Scan for the cell matching the given text and deliver its [x, y] coordinate at center. 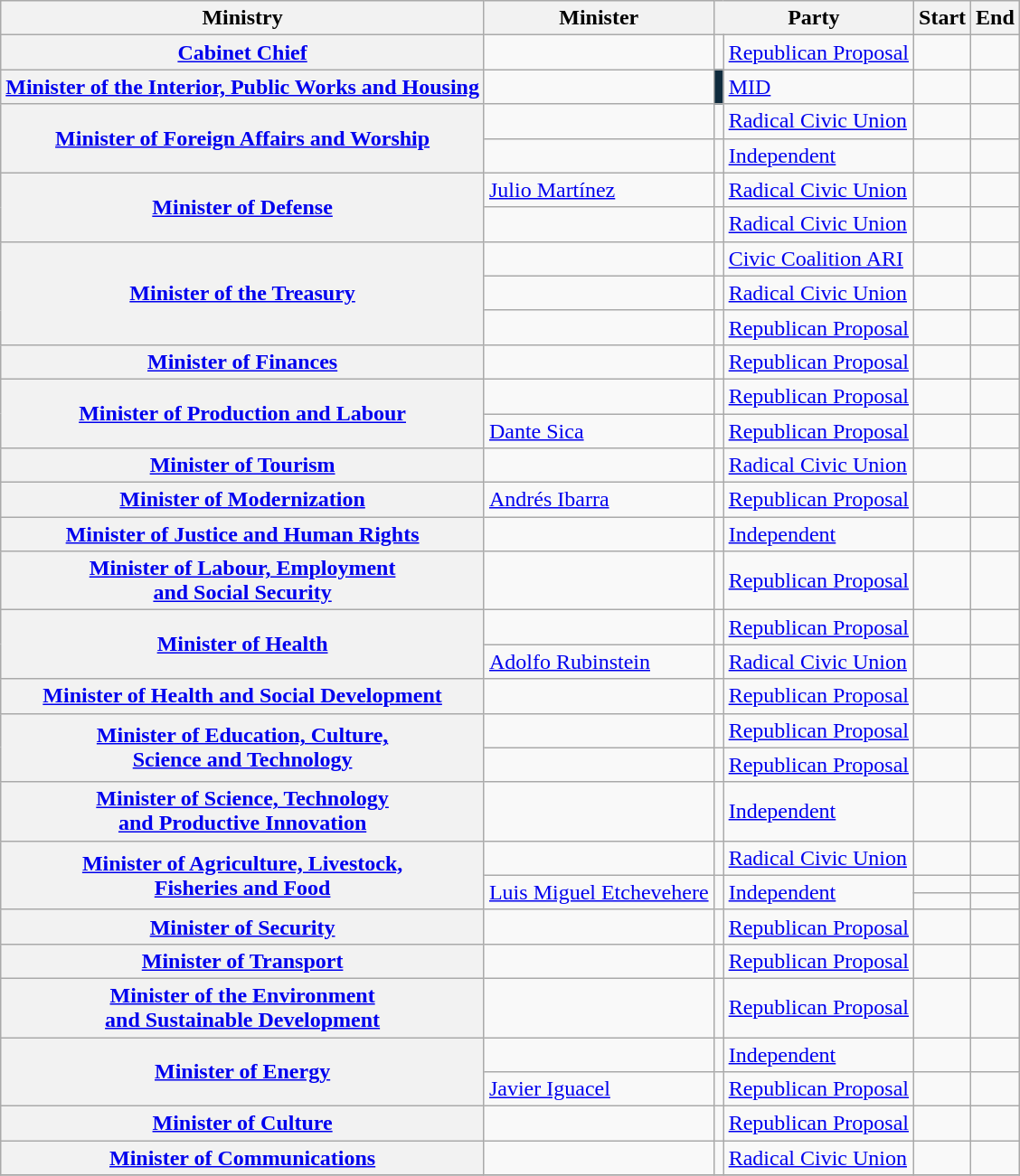
Minister of Security [242, 927]
Minister of the Interior, Public Works and Housing [242, 87]
Minister of Labour, Employmentand Social Security [242, 580]
Minister of Education, Culture,Science and Technology [242, 748]
Luis Miguel Etchevehere [599, 892]
Minister [599, 18]
Minister of the Treasury [242, 293]
Minister of Health [242, 644]
Minister of Science, Technologyand Productive Innovation [242, 812]
Ministry [242, 18]
Minister of Culture [242, 1124]
Dante Sica [599, 431]
End [996, 18]
Minister of Justice and Human Rights [242, 534]
Party [814, 18]
Minister of Modernization [242, 500]
Minister of Foreign Affairs and Worship [242, 138]
Andrés Ibarra [599, 500]
Minister of Tourism [242, 466]
Javier Iguacel [599, 1089]
Civic Coalition ARI [818, 259]
Minister of the Environmentand Sustainable Development [242, 1007]
Minister of Energy [242, 1072]
Minister of Production and Labour [242, 413]
Minister of Health and Social Development [242, 696]
MID [818, 87]
Minister of Communications [242, 1158]
Adolfo Rubinstein [599, 662]
Minister of Transport [242, 961]
Minister of Agriculture, Livestock,Fisheries and Food [242, 875]
Start [942, 18]
Minister of Defense [242, 207]
Julio Martínez [599, 190]
Cabinet Chief [242, 52]
Minister of Finances [242, 362]
